From the cell containing the given text, extract its center point as [x, y] coordinate. 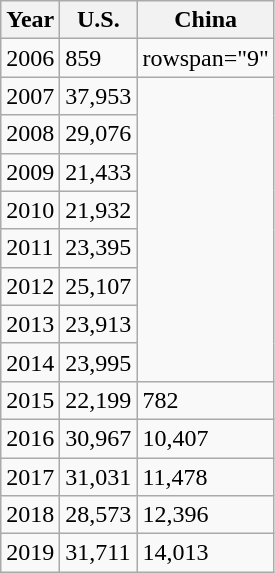
23,913 [98, 324]
2013 [30, 324]
31,031 [98, 477]
2017 [30, 477]
29,076 [98, 134]
2011 [30, 248]
25,107 [98, 286]
2009 [30, 172]
2010 [30, 210]
23,395 [98, 248]
2016 [30, 438]
23,995 [98, 362]
14,013 [206, 553]
28,573 [98, 515]
10,407 [206, 438]
China [206, 20]
2007 [30, 96]
2012 [30, 286]
859 [98, 58]
12,396 [206, 515]
21,433 [98, 172]
rowspan="9" [206, 58]
21,932 [98, 210]
37,953 [98, 96]
782 [206, 400]
2008 [30, 134]
2018 [30, 515]
2014 [30, 362]
2015 [30, 400]
11,478 [206, 477]
U.S. [98, 20]
Year [30, 20]
2006 [30, 58]
30,967 [98, 438]
2019 [30, 553]
22,199 [98, 400]
31,711 [98, 553]
